Find where the given text appears and provide that cell's center as (X, Y) coordinate. 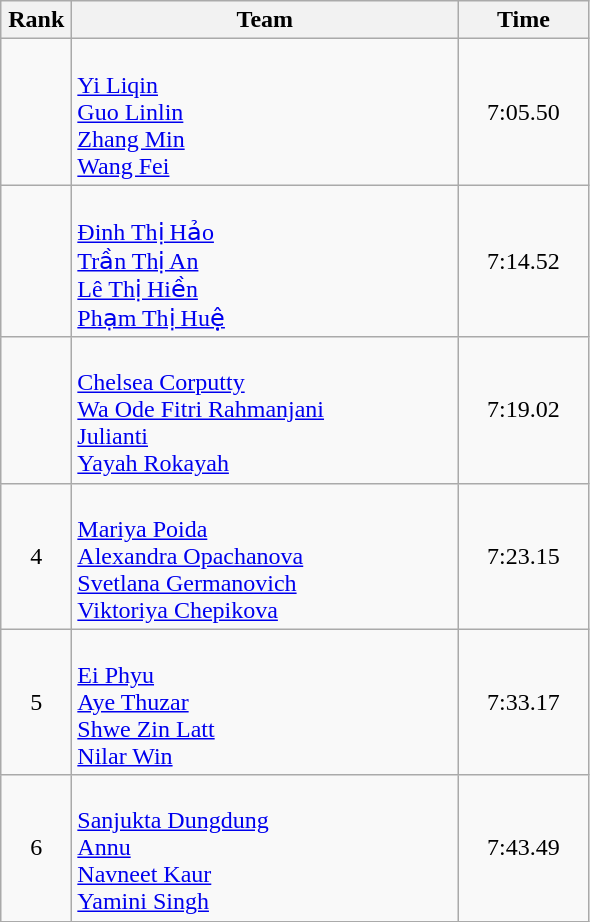
4 (36, 556)
7:43.49 (524, 848)
6 (36, 848)
Yi LiqinGuo LinlinZhang MinWang Fei (265, 112)
7:19.02 (524, 410)
7:23.15 (524, 556)
7:14.52 (524, 261)
7:33.17 (524, 702)
7:05.50 (524, 112)
5 (36, 702)
Ei PhyuAye ThuzarShwe Zin LattNilar Win (265, 702)
Rank (36, 20)
Đinh Thị HảoTrần Thị AnLê Thị HiềnPhạm Thị Huệ (265, 261)
Chelsea CorputtyWa Ode Fitri RahmanjaniJuliantiYayah Rokayah (265, 410)
Sanjukta DungdungAnnuNavneet KaurYamini Singh (265, 848)
Time (524, 20)
Mariya PoidaAlexandra OpachanovaSvetlana GermanovichViktoriya Chepikova (265, 556)
Team (265, 20)
